Return the [x, y] coordinate for the center point of the cell that contains the specified text.  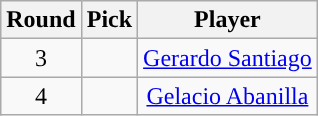
Gerardo Santiago [228, 58]
Gelacio Abanilla [228, 96]
Pick [109, 20]
Player [228, 20]
3 [41, 58]
4 [41, 96]
Round [41, 20]
